From the cell containing the given text, extract its center point as [X, Y] coordinate. 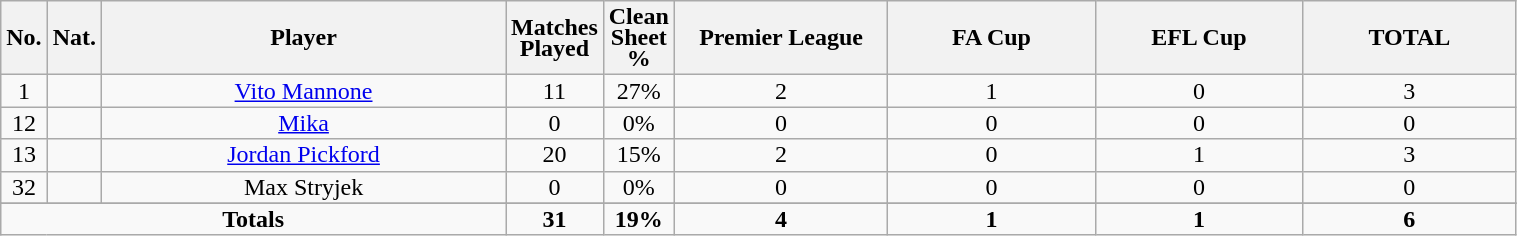
Premier League [781, 38]
11 [555, 91]
19% [638, 219]
Clean Sheet % [638, 38]
Vito Mannone [304, 91]
Matches Played [555, 38]
27% [638, 91]
Player [304, 38]
No. [24, 38]
15% [638, 155]
Jordan Pickford [304, 155]
12 [24, 123]
31 [555, 219]
Max Stryjek [304, 187]
TOTAL [1410, 38]
32 [24, 187]
6 [1410, 219]
Mika [304, 123]
4 [781, 219]
20 [555, 155]
Nat. [74, 38]
EFL Cup [1199, 38]
Totals [254, 219]
13 [24, 155]
FA Cup [992, 38]
